Return the (x, y) coordinate for the center point of the cell that contains the specified text.  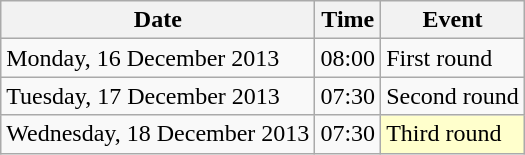
Date (158, 20)
Second round (453, 96)
Monday, 16 December 2013 (158, 58)
Time (348, 20)
First round (453, 58)
Wednesday, 18 December 2013 (158, 134)
Event (453, 20)
Third round (453, 134)
Tuesday, 17 December 2013 (158, 96)
08:00 (348, 58)
